Return [x, y] of the center of cell containing provided text 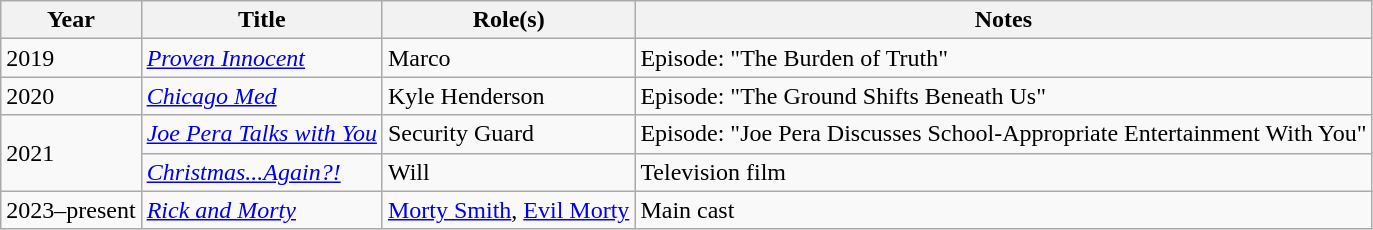
2021 [71, 153]
Morty Smith, Evil Morty [508, 210]
Episode: "Joe Pera Discusses School-Appropriate Entertainment With You" [1004, 134]
Security Guard [508, 134]
2023–present [71, 210]
2019 [71, 58]
2020 [71, 96]
Proven Innocent [262, 58]
Year [71, 20]
Christmas...Again?! [262, 172]
Marco [508, 58]
Television film [1004, 172]
Kyle Henderson [508, 96]
Title [262, 20]
Notes [1004, 20]
Chicago Med [262, 96]
Main cast [1004, 210]
Joe Pera Talks with You [262, 134]
Rick and Morty [262, 210]
Episode: "The Burden of Truth" [1004, 58]
Role(s) [508, 20]
Episode: "The Ground Shifts Beneath Us" [1004, 96]
Will [508, 172]
